Return (X, Y) of the center of cell containing provided text 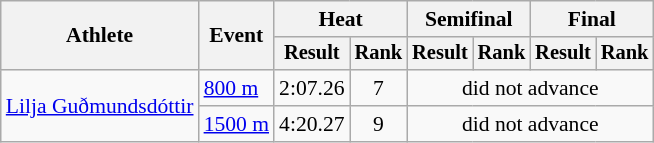
9 (379, 124)
Event (236, 36)
Heat (340, 19)
Semifinal (468, 19)
4:20.27 (312, 124)
2:07.26 (312, 88)
Final (592, 19)
7 (379, 88)
Lilja Guðmundsdóttir (100, 106)
800 m (236, 88)
Athlete (100, 36)
1500 m (236, 124)
